Provide the [x, y] coordinate of the cell's center where the given text is located.  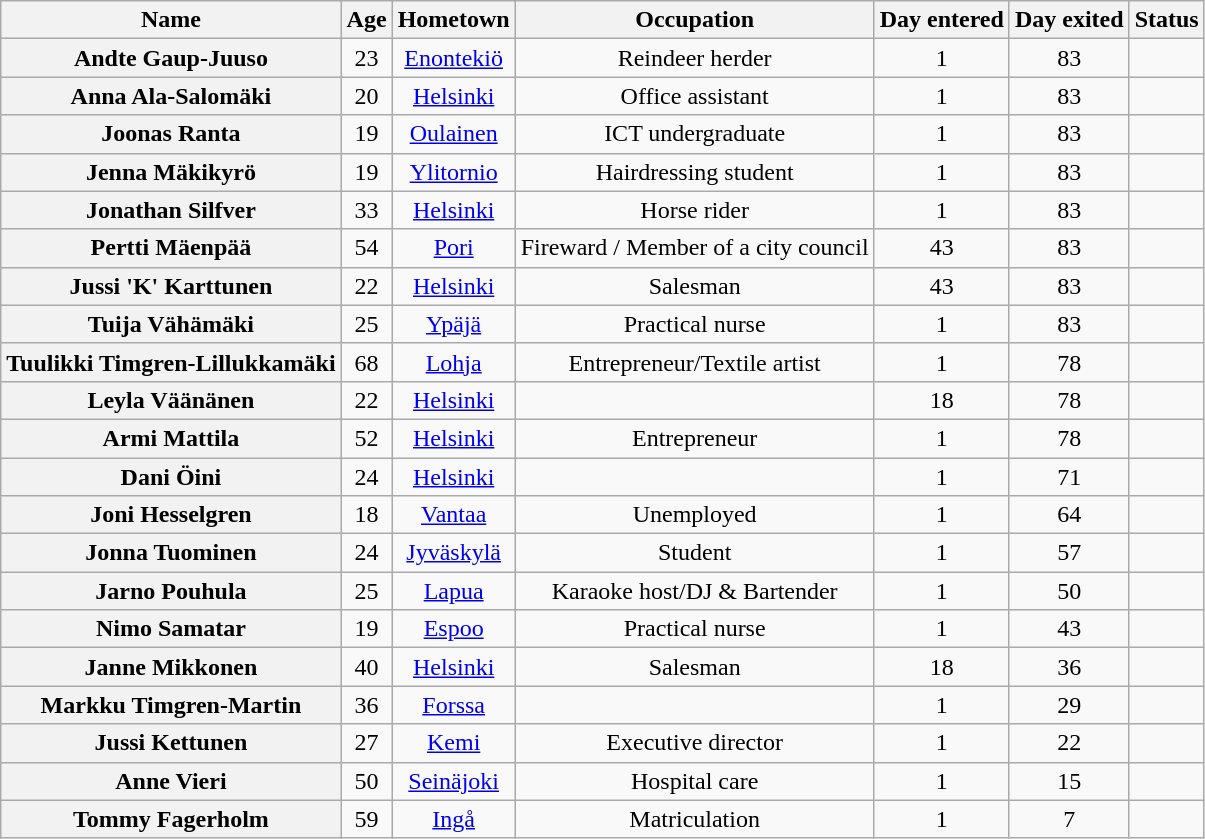
Vantaa [454, 515]
54 [366, 248]
ICT undergraduate [694, 134]
Age [366, 20]
Ingå [454, 819]
Unemployed [694, 515]
Executive director [694, 743]
64 [1069, 515]
Hairdressing student [694, 172]
27 [366, 743]
Espoo [454, 629]
Reindeer herder [694, 58]
Lapua [454, 591]
15 [1069, 781]
Joonas Ranta [171, 134]
57 [1069, 553]
Matriculation [694, 819]
Joni Hesselgren [171, 515]
Kemi [454, 743]
Horse rider [694, 210]
Jonathan Silfver [171, 210]
Leyla Väänänen [171, 400]
Forssa [454, 705]
Hospital care [694, 781]
29 [1069, 705]
Jarno Pouhula [171, 591]
20 [366, 96]
Jenna Mäkikyrö [171, 172]
Nimo Samatar [171, 629]
52 [366, 438]
Day exited [1069, 20]
23 [366, 58]
Anne Vieri [171, 781]
Seinäjoki [454, 781]
Karaoke host/DJ & Bartender [694, 591]
Jussi 'K' Karttunen [171, 286]
Entrepreneur [694, 438]
59 [366, 819]
Oulainen [454, 134]
Dani Öini [171, 477]
Tuija Vähämäki [171, 324]
Armi Mattila [171, 438]
Occupation [694, 20]
Janne Mikkonen [171, 667]
Enontekiö [454, 58]
Anna Ala-Salomäki [171, 96]
71 [1069, 477]
Ylitornio [454, 172]
Entrepreneur/Textile artist [694, 362]
33 [366, 210]
Office assistant [694, 96]
Day entered [942, 20]
Fireward / Member of a city council [694, 248]
Tommy Fagerholm [171, 819]
Markku Timgren-Martin [171, 705]
68 [366, 362]
40 [366, 667]
Pertti Mäenpää [171, 248]
Hometown [454, 20]
Tuulikki Timgren-Lillukkamäki [171, 362]
Student [694, 553]
7 [1069, 819]
Jyväskylä [454, 553]
Pori [454, 248]
Status [1166, 20]
Lohja [454, 362]
Jussi Kettunen [171, 743]
Andte Gaup-Juuso [171, 58]
Ypäjä [454, 324]
Jonna Tuominen [171, 553]
Name [171, 20]
